Return the (X, Y) coordinate for the center point of the cell that contains the specified text.  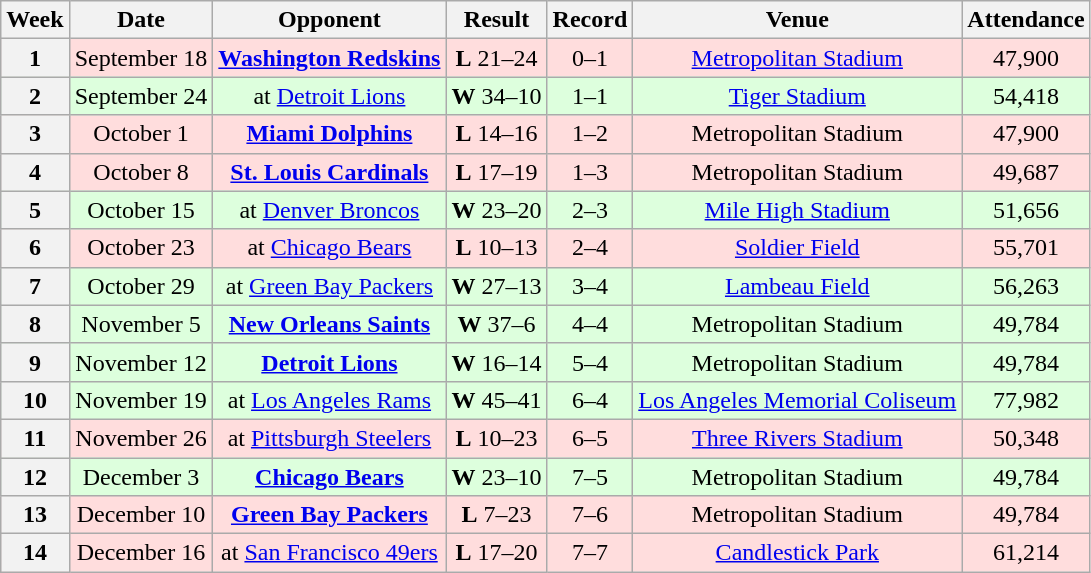
September 18 (141, 58)
1 (35, 58)
Venue (798, 20)
W 34–10 (496, 96)
L 21–24 (496, 58)
October 8 (141, 172)
Lambeau Field (798, 286)
Chicago Bears (330, 477)
W 37–6 (496, 324)
October 1 (141, 134)
at Pittsburgh Steelers (330, 438)
Tiger Stadium (798, 96)
49,687 (1026, 172)
1–1 (590, 96)
6–5 (590, 438)
Soldier Field (798, 248)
77,982 (1026, 400)
0–1 (590, 58)
6–4 (590, 400)
4–4 (590, 324)
8 (35, 324)
3–4 (590, 286)
51,656 (1026, 210)
Date (141, 20)
at Detroit Lions (330, 96)
2–4 (590, 248)
at Denver Broncos (330, 210)
November 19 (141, 400)
W 45–41 (496, 400)
Record (590, 20)
Los Angeles Memorial Coliseum (798, 400)
W 23–10 (496, 477)
December 10 (141, 515)
54,418 (1026, 96)
7–6 (590, 515)
5–4 (590, 362)
October 15 (141, 210)
7–7 (590, 553)
5 (35, 210)
2–3 (590, 210)
61,214 (1026, 553)
11 (35, 438)
50,348 (1026, 438)
10 (35, 400)
W 16–14 (496, 362)
56,263 (1026, 286)
L 17–19 (496, 172)
7–5 (590, 477)
at Los Angeles Rams (330, 400)
October 29 (141, 286)
L 14–16 (496, 134)
1–2 (590, 134)
Week (35, 20)
Opponent (330, 20)
55,701 (1026, 248)
December 3 (141, 477)
3 (35, 134)
L 17–20 (496, 553)
Mile High Stadium (798, 210)
4 (35, 172)
at Chicago Bears (330, 248)
12 (35, 477)
Washington Redskins (330, 58)
Attendance (1026, 20)
L 10–23 (496, 438)
1–3 (590, 172)
13 (35, 515)
October 23 (141, 248)
November 5 (141, 324)
Result (496, 20)
Detroit Lions (330, 362)
September 24 (141, 96)
9 (35, 362)
L 10–13 (496, 248)
December 16 (141, 553)
Green Bay Packers (330, 515)
L 7–23 (496, 515)
at Green Bay Packers (330, 286)
November 12 (141, 362)
14 (35, 553)
Three Rivers Stadium (798, 438)
2 (35, 96)
W 27–13 (496, 286)
Miami Dolphins (330, 134)
New Orleans Saints (330, 324)
November 26 (141, 438)
7 (35, 286)
St. Louis Cardinals (330, 172)
Candlestick Park (798, 553)
W 23–20 (496, 210)
at San Francisco 49ers (330, 553)
6 (35, 248)
